Determine the (X, Y) coordinate at the center of the cell enclosing the given text.  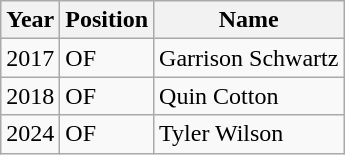
2018 (30, 96)
Quin Cotton (249, 96)
2024 (30, 134)
Year (30, 20)
2017 (30, 58)
Tyler Wilson (249, 134)
Name (249, 20)
Garrison Schwartz (249, 58)
Position (107, 20)
